Detect which cell encompasses the target text, then output its [X, Y] center coordinate. 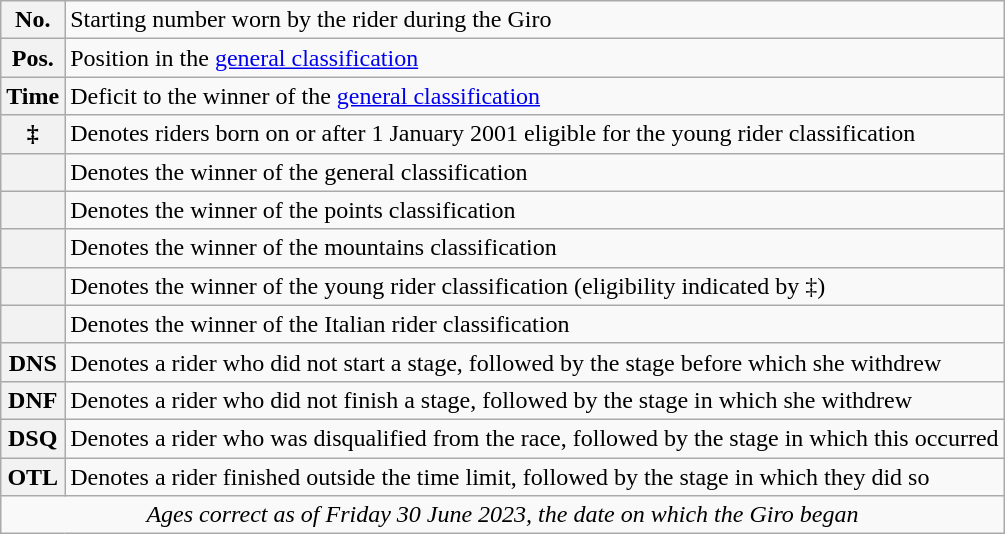
Deficit to the winner of the general classification [534, 96]
‡ [33, 134]
DNS [33, 362]
Denotes a rider finished outside the time limit, followed by the stage in which they did so [534, 477]
Denotes the winner of the general classification [534, 172]
Starting number worn by the rider during the Giro [534, 20]
Denotes the winner of the mountains classification [534, 248]
Denotes riders born on or after 1 January 2001 eligible for the young rider classification [534, 134]
Denotes a rider who did not start a stage, followed by the stage before which she withdrew [534, 362]
DSQ [33, 438]
Denotes a rider who was disqualified from the race, followed by the stage in which this occurred [534, 438]
Denotes the winner of the points classification [534, 210]
Denotes the winner of the young rider classification (eligibility indicated by ‡) [534, 286]
OTL [33, 477]
Pos. [33, 58]
Time [33, 96]
No. [33, 20]
Ages correct as of Friday 30 June 2023, the date on which the Giro began [502, 515]
Denotes the winner of the Italian rider classification [534, 324]
Position in the general classification [534, 58]
DNF [33, 400]
Denotes a rider who did not finish a stage, followed by the stage in which she withdrew [534, 400]
